Scan for the cell matching the given text and deliver its (X, Y) coordinate at center. 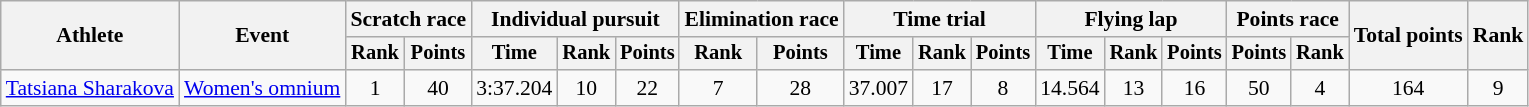
Event (262, 36)
Points race (1288, 19)
13 (1134, 88)
7 (718, 88)
37.007 (878, 88)
Time trial (940, 19)
Total points (1408, 36)
Scratch race (408, 19)
16 (1194, 88)
Elimination race (761, 19)
4 (1320, 88)
Athlete (90, 36)
9 (1498, 88)
8 (1003, 88)
40 (438, 88)
Flying lap (1130, 19)
28 (800, 88)
10 (586, 88)
164 (1408, 88)
50 (1259, 88)
22 (647, 88)
17 (942, 88)
1 (374, 88)
Tatsiana Sharakova (90, 88)
Women's omnium (262, 88)
14.564 (1070, 88)
3:37.204 (514, 88)
Individual pursuit (575, 19)
